Return (X, Y) of the center of cell containing provided text 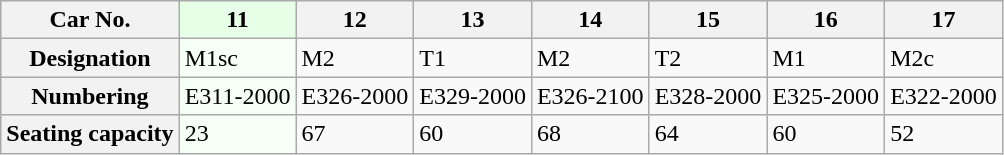
Car No. (90, 20)
T1 (473, 58)
E322-2000 (944, 96)
E326-2100 (590, 96)
M1 (826, 58)
52 (944, 134)
E326-2000 (355, 96)
11 (238, 20)
E329-2000 (473, 96)
23 (238, 134)
16 (826, 20)
67 (355, 134)
M1sc (238, 58)
Numbering (90, 96)
14 (590, 20)
12 (355, 20)
Seating capacity (90, 134)
Designation (90, 58)
13 (473, 20)
M2c (944, 58)
68 (590, 134)
E311-2000 (238, 96)
64 (708, 134)
17 (944, 20)
E325-2000 (826, 96)
E328-2000 (708, 96)
T2 (708, 58)
15 (708, 20)
